Locate the cell with the specified text and output its [x, y] center coordinate. 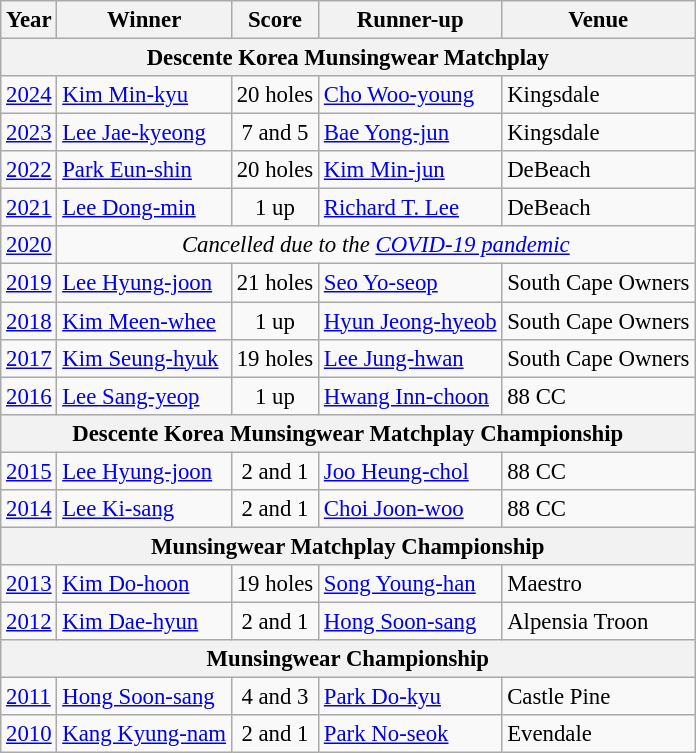
Hwang Inn-choon [410, 396]
Winner [144, 20]
Seo Yo-seop [410, 283]
Park No-seok [410, 734]
Munsingwear Championship [348, 659]
Lee Jung-hwan [410, 358]
2024 [29, 95]
Kim Seung-hyuk [144, 358]
Descente Korea Munsingwear Matchplay [348, 58]
Descente Korea Munsingwear Matchplay Championship [348, 433]
Joo Heung-chol [410, 471]
Kim Min-jun [410, 170]
Lee Sang-yeop [144, 396]
Lee Jae-kyeong [144, 133]
2015 [29, 471]
21 holes [274, 283]
Alpensia Troon [598, 621]
Lee Ki-sang [144, 509]
Choi Joon-woo [410, 509]
Score [274, 20]
Bae Yong-jun [410, 133]
2014 [29, 509]
Kim Min-kyu [144, 95]
2011 [29, 697]
2023 [29, 133]
2016 [29, 396]
Kim Meen-whee [144, 321]
2012 [29, 621]
Lee Dong-min [144, 208]
2010 [29, 734]
2013 [29, 584]
Maestro [598, 584]
Song Young-han [410, 584]
Venue [598, 20]
Castle Pine [598, 697]
2020 [29, 245]
2021 [29, 208]
Munsingwear Matchplay Championship [348, 546]
Evendale [598, 734]
2022 [29, 170]
2017 [29, 358]
Runner-up [410, 20]
7 and 5 [274, 133]
Richard T. Lee [410, 208]
Hyun Jeong-hyeob [410, 321]
2019 [29, 283]
Kang Kyung-nam [144, 734]
Cho Woo-young [410, 95]
Cancelled due to the COVID-19 pandemic [376, 245]
2018 [29, 321]
Park Do-kyu [410, 697]
4 and 3 [274, 697]
Kim Do-hoon [144, 584]
Park Eun-shin [144, 170]
Kim Dae-hyun [144, 621]
Year [29, 20]
